Determine the [x, y] coordinate at the center of the cell enclosing the given text.  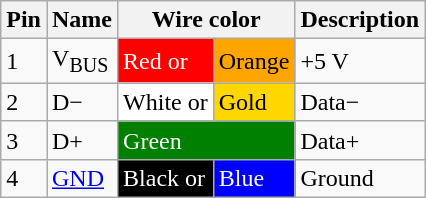
Blue [254, 178]
Black or [166, 178]
Data− [360, 102]
4 [24, 178]
GND [82, 178]
1 [24, 61]
Green [206, 140]
2 [24, 102]
Pin [24, 20]
Red or [166, 61]
Name [82, 20]
3 [24, 140]
+5 V [360, 61]
VBUS [82, 61]
White or [166, 102]
Wire color [206, 20]
D− [82, 102]
Gold [254, 102]
Data+ [360, 140]
D+ [82, 140]
Ground [360, 178]
Description [360, 20]
Orange [254, 61]
